From the cell containing the given text, extract its center point as [x, y] coordinate. 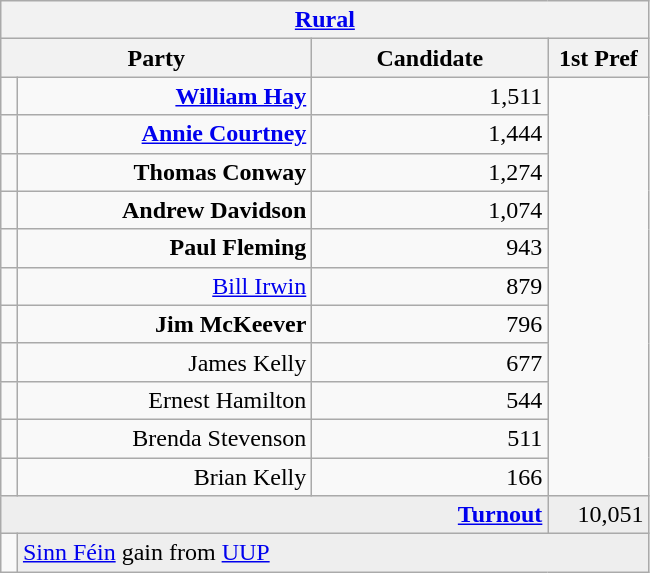
796 [430, 324]
879 [430, 286]
William Hay [164, 96]
1,511 [430, 96]
10,051 [598, 515]
511 [430, 438]
Thomas Conway [164, 172]
943 [430, 248]
Candidate [430, 58]
Brenda Stevenson [164, 438]
Sinn Féin gain from UUP [333, 553]
1st Pref [598, 58]
166 [430, 477]
1,444 [430, 134]
Rural [325, 20]
Party [156, 58]
1,074 [430, 210]
Paul Fleming [164, 248]
677 [430, 362]
James Kelly [164, 362]
544 [430, 400]
Annie Courtney [164, 134]
Bill Irwin [164, 286]
Ernest Hamilton [164, 400]
1,274 [430, 172]
Turnout [274, 515]
Andrew Davidson [164, 210]
Brian Kelly [164, 477]
Jim McKeever [164, 324]
